Return the [x, y] coordinate for the center point of the cell that contains the specified text.  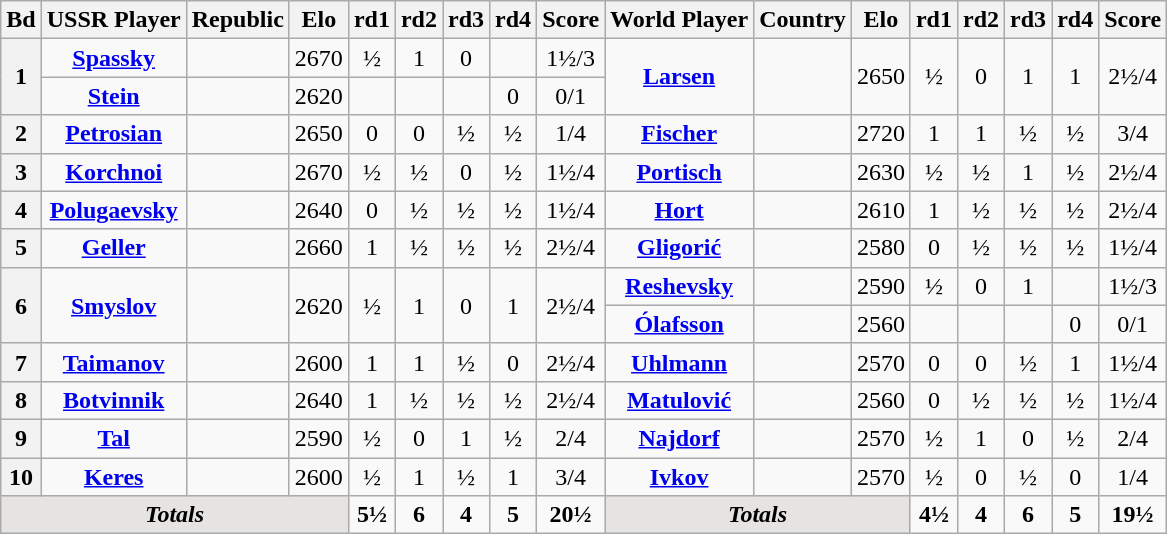
Korchnoi [114, 172]
5½ [372, 515]
Ivkov [680, 477]
2580 [880, 248]
Keres [114, 477]
Portisch [680, 172]
7 [21, 362]
Najdorf [680, 438]
Smyslov [114, 305]
Country [803, 20]
Geller [114, 248]
Petrosian [114, 134]
Ólafsson [680, 324]
2630 [880, 172]
9 [21, 438]
19½ [1133, 515]
Larsen [680, 77]
Gligorić [680, 248]
Taimanov [114, 362]
2720 [880, 134]
4½ [934, 515]
Uhlmann [680, 362]
Bd [21, 20]
Matulović [680, 400]
Tal [114, 438]
10 [21, 477]
20½ [571, 515]
2610 [880, 210]
3 [21, 172]
2 [21, 134]
2660 [318, 248]
USSR Player [114, 20]
Hort [680, 210]
Polugaevsky [114, 210]
8 [21, 400]
Botvinnik [114, 400]
Fischer [680, 134]
Reshevsky [680, 286]
Republic [238, 20]
Spassky [114, 58]
World Player [680, 20]
Stein [114, 96]
